Scan for the cell matching the given text and deliver its [x, y] coordinate at center. 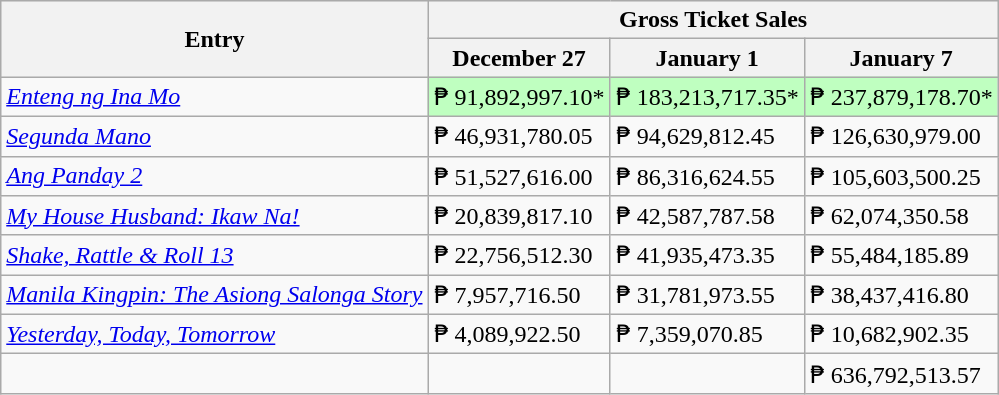
Manila Kingpin: The Asiong Salonga Story [214, 295]
₱ 46,931,780.05 [519, 136]
₱ 636,792,513.57 [901, 374]
Segunda Mano [214, 136]
₱ 86,316,624.55 [707, 176]
₱ 105,603,500.25 [901, 176]
₱ 55,484,185.89 [901, 255]
₱ 4,089,922.50 [519, 334]
December 27 [519, 58]
₱ 126,630,979.00 [901, 136]
₱ 237,879,178.70* [901, 97]
₱ 62,074,350.58 [901, 216]
₱ 42,587,787.58 [707, 216]
₱ 7,957,716.50 [519, 295]
₱ 20,839,817.10 [519, 216]
₱ 31,781,973.55 [707, 295]
₱ 94,629,812.45 [707, 136]
My House Husband: Ikaw Na! [214, 216]
₱ 91,892,997.10* [519, 97]
Shake, Rattle & Roll 13 [214, 255]
January 1 [707, 58]
Gross Ticket Sales [713, 20]
₱ 41,935,473.35 [707, 255]
Enteng ng Ina Mo [214, 97]
Ang Panday 2 [214, 176]
₱ 38,437,416.80 [901, 295]
Yesterday, Today, Tomorrow [214, 334]
₱ 51,527,616.00 [519, 176]
January 7 [901, 58]
₱ 7,359,070.85 [707, 334]
Entry [214, 39]
₱ 10,682,902.35 [901, 334]
₱ 183,213,717.35* [707, 97]
₱ 22,756,512.30 [519, 255]
